Extract the (X, Y) coordinate from the center of the cell holding the provided text.  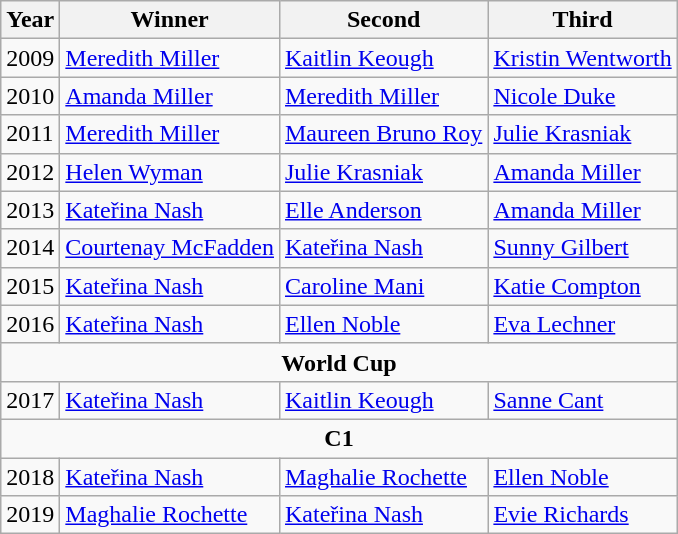
Winner (170, 20)
Year (30, 20)
Second (383, 20)
Katie Compton (582, 286)
Maureen Bruno Roy (383, 134)
Third (582, 20)
2011 (30, 134)
Courtenay McFadden (170, 248)
2018 (30, 477)
Kristin Wentworth (582, 58)
2010 (30, 96)
Elle Anderson (383, 210)
2015 (30, 286)
2016 (30, 324)
C1 (339, 438)
Helen Wyman (170, 172)
Sanne Cant (582, 400)
2012 (30, 172)
2013 (30, 210)
Evie Richards (582, 515)
Sunny Gilbert (582, 248)
Eva Lechner (582, 324)
2019 (30, 515)
World Cup (339, 362)
2017 (30, 400)
Caroline Mani (383, 286)
2009 (30, 58)
Nicole Duke (582, 96)
2014 (30, 248)
